From the cell containing the given text, extract its center point as [x, y] coordinate. 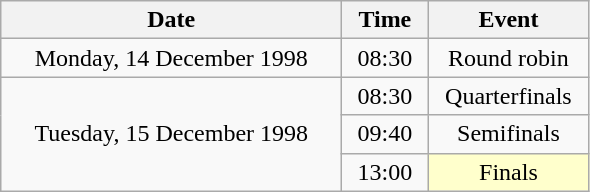
09:40 [385, 134]
Date [172, 20]
Round robin [508, 58]
Semifinals [508, 134]
Tuesday, 15 December 1998 [172, 134]
Quarterfinals [508, 96]
Time [385, 20]
Monday, 14 December 1998 [172, 58]
Event [508, 20]
Finals [508, 172]
13:00 [385, 172]
